Identify which cell holds the provided text, then report its [x, y] central coordinate. 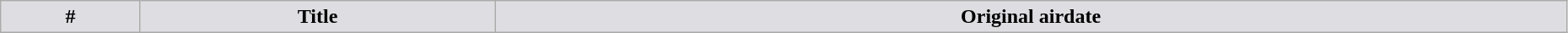
# [71, 17]
Original airdate [1031, 17]
Title [317, 17]
